Find where the given text appears and provide that cell's center as [x, y] coordinate. 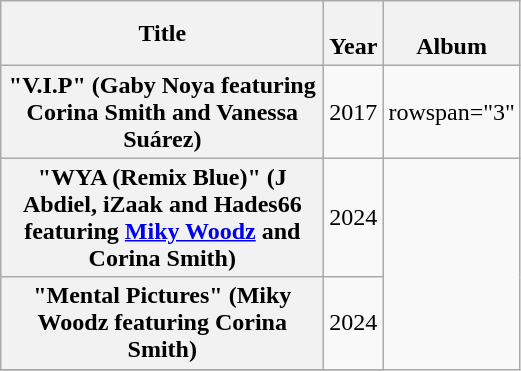
Title [162, 34]
rowspan="3" [452, 112]
"WYA (Remix Blue)" (J Abdiel, iZaak and Hades66 featuring Miky Woodz and Corina Smith) [162, 218]
Album [452, 34]
Year [354, 34]
"V.I.P" (Gaby Noya featuring Corina Smith and Vanessa Suárez) [162, 112]
2017 [354, 112]
"Mental Pictures" (Miky Woodz featuring Corina Smith) [162, 323]
